Return the [X, Y] coordinate for the center point of the cell that contains the specified text.  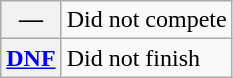
— [31, 20]
Did not compete [146, 20]
DNF [31, 58]
Did not finish [146, 58]
